For the text-containing cell, return its midpoint in [x, y] coordinate format. 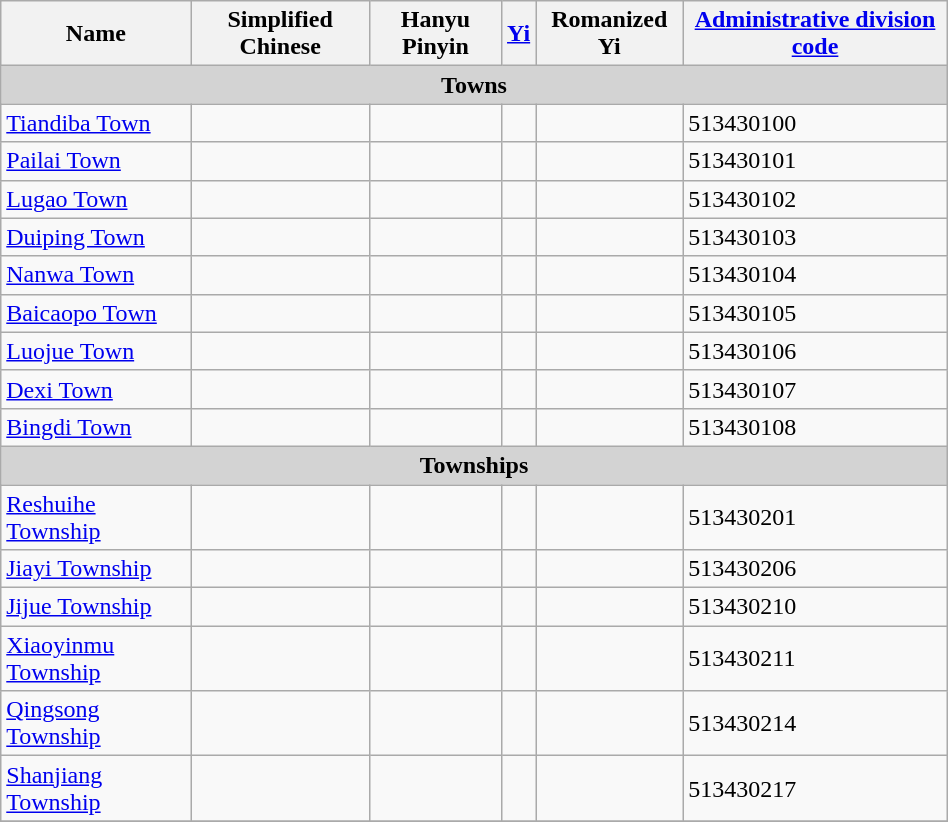
513430210 [815, 607]
Baicaopo Town [96, 313]
513430211 [815, 658]
Yi [519, 34]
Dexi Town [96, 389]
Jijue Township [96, 607]
Reshuihe Township [96, 516]
513430217 [815, 788]
Jiayi Township [96, 569]
513430100 [815, 123]
Shanjiang Township [96, 788]
Luojue Town [96, 351]
Bingdi Town [96, 427]
513430206 [815, 569]
Pailai Town [96, 161]
513430107 [815, 389]
513430102 [815, 199]
Towns [474, 85]
513430104 [815, 275]
Hanyu Pinyin [435, 34]
513430108 [815, 427]
Lugao Town [96, 199]
513430103 [815, 237]
Xiaoyinmu Township [96, 658]
Tiandiba Town [96, 123]
Duiping Town [96, 237]
Simplified Chinese [280, 34]
513430214 [815, 724]
513430105 [815, 313]
Nanwa Town [96, 275]
513430101 [815, 161]
513430201 [815, 516]
513430106 [815, 351]
Name [96, 34]
Townships [474, 465]
Romanized Yi [610, 34]
Administrative division code [815, 34]
Qingsong Township [96, 724]
